From the cell containing the given text, extract its center point as [X, Y] coordinate. 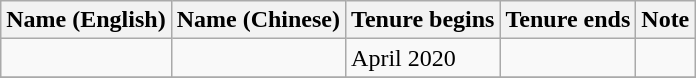
Name (English) [86, 20]
Tenure ends [568, 20]
Note [666, 20]
Name (Chinese) [258, 20]
Tenure begins [423, 20]
April 2020 [423, 58]
